From the cell containing the given text, extract its center point as (X, Y) coordinate. 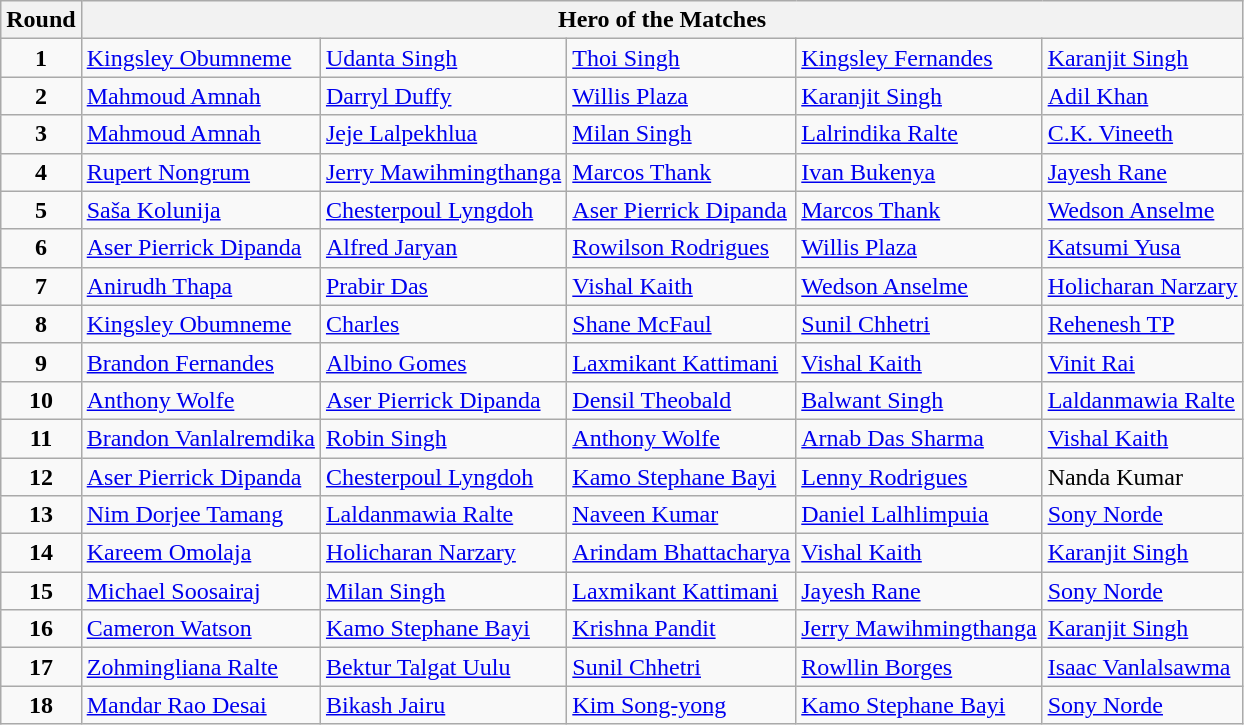
6 (41, 248)
7 (41, 286)
C.K. Vineeth (1142, 134)
Thoi Singh (682, 58)
Rowilson Rodrigues (682, 248)
Bikash Jairu (443, 705)
15 (41, 591)
Udanta Singh (443, 58)
10 (41, 400)
Shane McFaul (682, 324)
Prabir Das (443, 286)
Charles (443, 324)
Zohmingliana Ralte (200, 667)
2 (41, 96)
1 (41, 58)
9 (41, 362)
Lalrindika Ralte (919, 134)
Katsumi Yusa (1142, 248)
Bektur Talgat Uulu (443, 667)
Lenny Rodrigues (919, 477)
Krishna Pandit (682, 629)
Nanda Kumar (1142, 477)
Adil Khan (1142, 96)
Brandon Vanlalremdika (200, 438)
Anirudh Thapa (200, 286)
Round (41, 20)
Robin Singh (443, 438)
Isaac Vanlalsawma (1142, 667)
Vinit Rai (1142, 362)
3 (41, 134)
Naveen Kumar (682, 515)
Jeje Lalpekhlua (443, 134)
Darryl Duffy (443, 96)
Hero of the Matches (662, 20)
4 (41, 172)
16 (41, 629)
8 (41, 324)
Densil Theobald (682, 400)
12 (41, 477)
Kim Song-yong (682, 705)
17 (41, 667)
5 (41, 210)
18 (41, 705)
13 (41, 515)
Ivan Bukenya (919, 172)
11 (41, 438)
Brandon Fernandes (200, 362)
Michael Soosairaj (200, 591)
Nim Dorjee Tamang (200, 515)
Mandar Rao Desai (200, 705)
Kareem Omolaja (200, 553)
Kingsley Fernandes (919, 58)
14 (41, 553)
Rupert Nongrum (200, 172)
Alfred Jaryan (443, 248)
Daniel Lalhlimpuia (919, 515)
Arnab Das Sharma (919, 438)
Saša Kolunija (200, 210)
Arindam Bhattacharya (682, 553)
Rehenesh TP (1142, 324)
Albino Gomes (443, 362)
Rowllin Borges (919, 667)
Balwant Singh (919, 400)
Cameron Watson (200, 629)
